Locate the cell with the specified text and output its (X, Y) center coordinate. 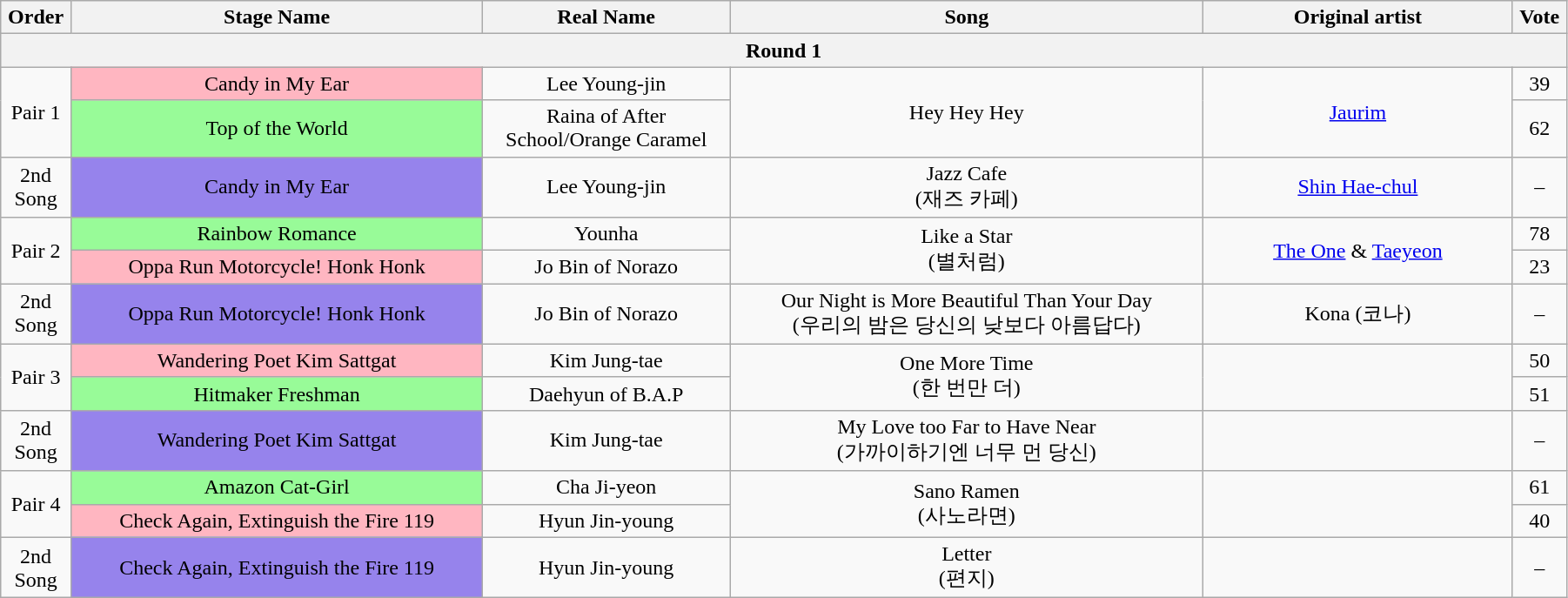
61 (1540, 487)
51 (1540, 393)
Amazon Cat-Girl (277, 487)
Shin Hae-chul (1357, 187)
Stage Name (277, 17)
My Love too Far to Have Near(가까이하기엔 너무 먼 당신) (967, 440)
Cha Ji-yeon (606, 487)
Order (37, 17)
Raina of After School/Orange Caramel (606, 129)
Letter(편지) (967, 568)
Our Night is More Beautiful Than Your Day(우리의 밤은 당신의 낮보다 아름답다) (967, 314)
Vote (1540, 17)
Kona (코나) (1357, 314)
Jazz Cafe(재즈 카페) (967, 187)
40 (1540, 521)
Pair 3 (37, 377)
Rainbow Romance (277, 234)
23 (1540, 267)
62 (1540, 129)
Hey Hey Hey (967, 111)
Round 1 (784, 50)
Pair 2 (37, 251)
50 (1540, 360)
Song (967, 17)
78 (1540, 234)
Pair 4 (37, 504)
Top of the World (277, 129)
Real Name (606, 17)
Original artist (1357, 17)
The One & Taeyeon (1357, 251)
Like a Star(별처럼) (967, 251)
Daehyun of B.A.P (606, 393)
Jaurim (1357, 111)
Pair 1 (37, 111)
One More Time(한 번만 더) (967, 377)
Sano Ramen(사노라면) (967, 504)
Hitmaker Freshman (277, 393)
Younha (606, 234)
39 (1540, 84)
